Pinpoint the cell where the given text exists, returning its (x, y) midpoint coordinate. 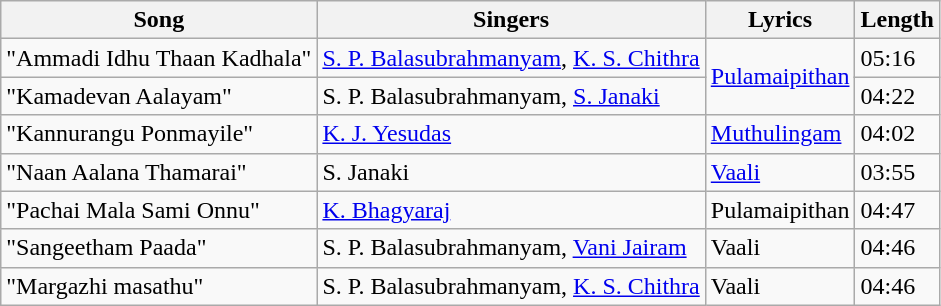
04:02 (897, 134)
04:22 (897, 96)
"Sangeetham Paada" (159, 248)
S. Janaki (511, 172)
S. P. Balasubrahmanyam, S. Janaki (511, 96)
"Kannurangu Ponmayile" (159, 134)
Lyrics (780, 20)
S. P. Balasubrahmanyam, Vani Jairam (511, 248)
Song (159, 20)
05:16 (897, 58)
"Margazhi masathu" (159, 286)
04:47 (897, 210)
K. Bhagyaraj (511, 210)
Length (897, 20)
"Pachai Mala Sami Onnu" (159, 210)
"Naan Aalana Thamarai" (159, 172)
K. J. Yesudas (511, 134)
03:55 (897, 172)
Muthulingam (780, 134)
"Kamadevan Aalayam" (159, 96)
Singers (511, 20)
"Ammadi Idhu Thaan Kadhala" (159, 58)
